Locate the cell with the specified text and output its [x, y] center coordinate. 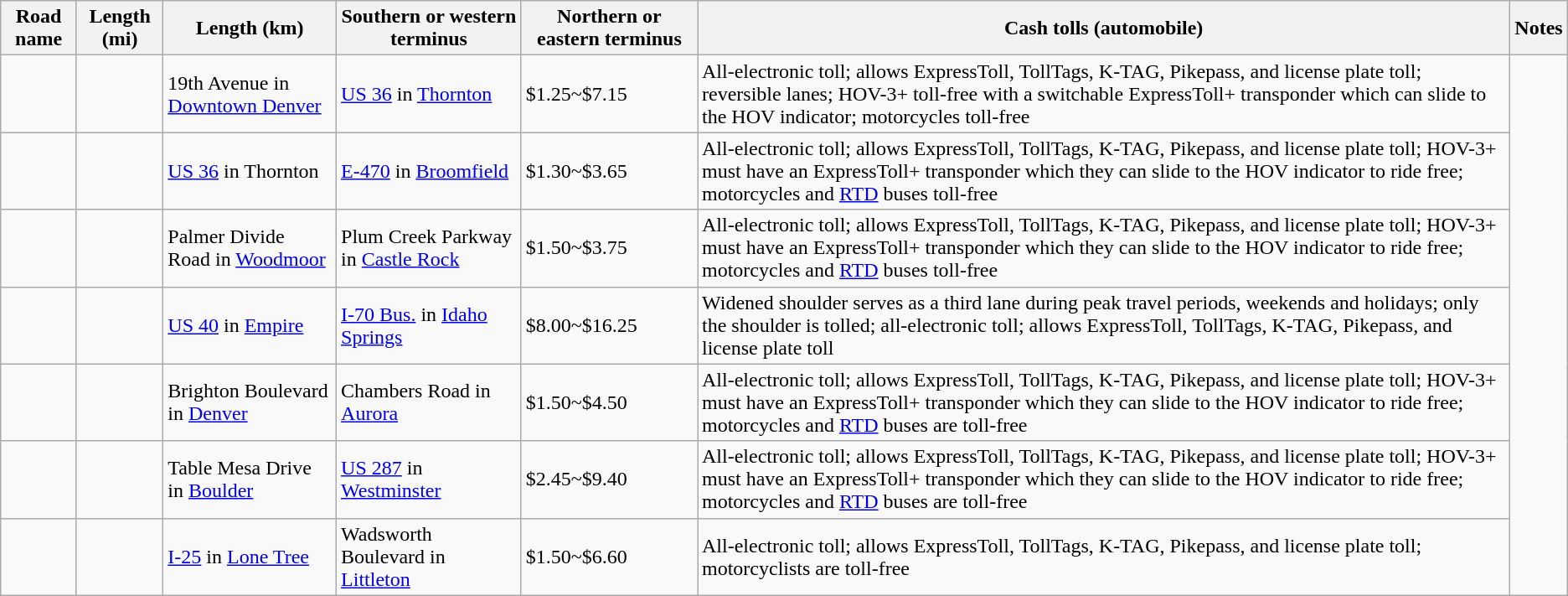
$1.25~$7.15 [609, 94]
Wadsworth Boulevard in Littleton [429, 557]
Northern or eastern terminus [609, 29]
I-25 in Lone Tree [250, 557]
E-470 in Broomfield [429, 171]
Table Mesa Drive in Boulder [250, 479]
$1.50~$4.50 [609, 402]
US 287 in Westminster [429, 479]
Chambers Road in Aurora [429, 402]
Length (mi) [119, 29]
Palmer Divide Road in Woodmoor [250, 248]
Road name [39, 29]
$1.50~$3.75 [609, 248]
Southern or western terminus [429, 29]
US 40 in Empire [250, 325]
Plum Creek Parkway in Castle Rock [429, 248]
Notes [1539, 29]
Length (km) [250, 29]
Brighton Boulevard in Denver [250, 402]
I-70 Bus. in Idaho Springs [429, 325]
19th Avenue in Downtown Denver [250, 94]
All-electronic toll; allows ExpressToll, TollTags, K-TAG, Pikepass, and license plate toll; motorcyclists are toll-free [1103, 557]
$1.50~$6.60 [609, 557]
$1.30~$3.65 [609, 171]
$8.00~$16.25 [609, 325]
Cash tolls (automobile) [1103, 29]
$2.45~$9.40 [609, 479]
